Determine the [x, y] coordinate at the center of the cell enclosing the given text.  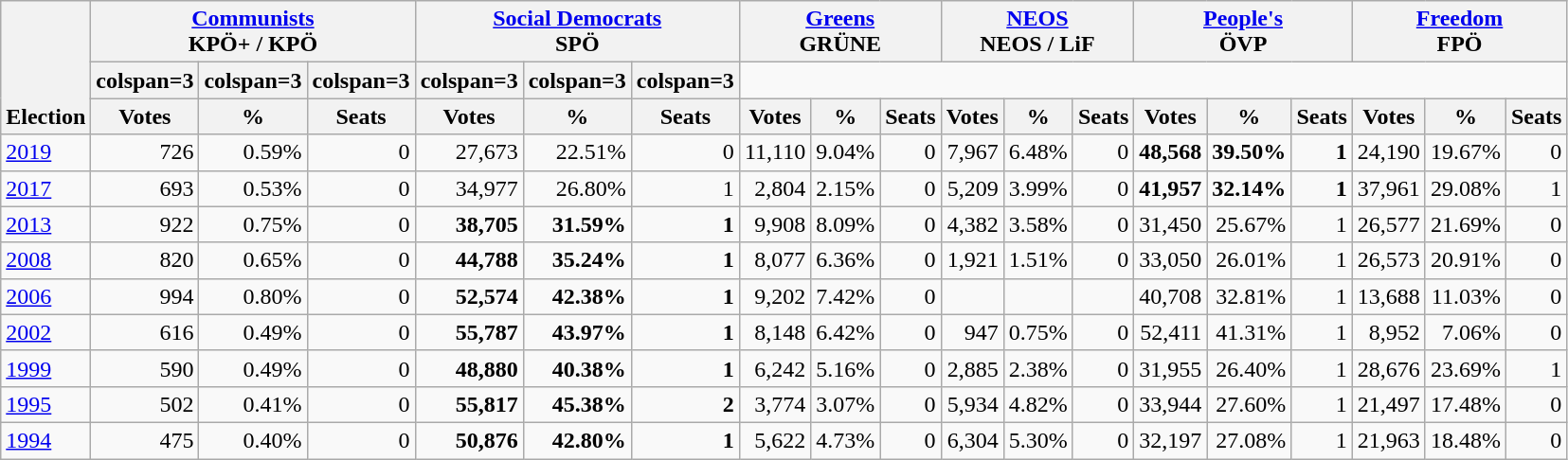
2,885 [972, 368]
5.30% [1038, 440]
2019 [45, 152]
27.08% [1249, 440]
5.16% [845, 368]
9,202 [775, 296]
34,977 [469, 188]
2013 [45, 224]
33,050 [1171, 260]
GreensGRÜNE [839, 32]
8,148 [775, 332]
8.09% [845, 224]
21,963 [1389, 440]
11,110 [775, 152]
26.80% [577, 188]
3.07% [845, 404]
26.40% [1249, 368]
44,788 [469, 260]
947 [972, 332]
7.42% [845, 296]
8,077 [775, 260]
24,190 [1389, 152]
0.65% [253, 260]
38,705 [469, 224]
4,382 [972, 224]
21.69% [1465, 224]
39.50% [1249, 152]
475 [145, 440]
2017 [45, 188]
994 [145, 296]
55,817 [469, 404]
0.53% [253, 188]
CommunistsKPÖ+ / KPÖ [253, 32]
41.31% [1249, 332]
52,574 [469, 296]
43.97% [577, 332]
40.38% [577, 368]
20.91% [1465, 260]
FreedomFPÖ [1459, 32]
820 [145, 260]
616 [145, 332]
0.59% [253, 152]
31,450 [1171, 224]
Election [45, 68]
502 [145, 404]
29.08% [1465, 188]
6.48% [1038, 152]
41,957 [1171, 188]
2.38% [1038, 368]
2.15% [845, 188]
26.01% [1249, 260]
23.69% [1465, 368]
48,568 [1171, 152]
1995 [45, 404]
2006 [45, 296]
21,497 [1389, 404]
0.40% [253, 440]
40,708 [1171, 296]
26,577 [1389, 224]
3.58% [1038, 224]
3,774 [775, 404]
9,908 [775, 224]
5,209 [972, 188]
42.80% [577, 440]
6,304 [972, 440]
2008 [45, 260]
52,411 [1171, 332]
33,944 [1171, 404]
People'sÖVP [1243, 32]
922 [145, 224]
19.67% [1465, 152]
7,967 [972, 152]
26,573 [1389, 260]
1,921 [972, 260]
726 [145, 152]
4.82% [1038, 404]
28,676 [1389, 368]
22.51% [577, 152]
17.48% [1465, 404]
35.24% [577, 260]
4.73% [845, 440]
1999 [45, 368]
9.04% [845, 152]
5,934 [972, 404]
55,787 [469, 332]
NEOSNEOS / LiF [1037, 32]
32.14% [1249, 188]
2 [685, 404]
0.41% [253, 404]
7.06% [1465, 332]
2002 [45, 332]
18.48% [1465, 440]
11.03% [1465, 296]
31,955 [1171, 368]
Social DemocratsSPÖ [577, 32]
45.38% [577, 404]
3.99% [1038, 188]
13,688 [1389, 296]
6.42% [845, 332]
48,880 [469, 368]
32,197 [1171, 440]
25.67% [1249, 224]
37,961 [1389, 188]
6.36% [845, 260]
50,876 [469, 440]
0.80% [253, 296]
27.60% [1249, 404]
5,622 [775, 440]
2,804 [775, 188]
8,952 [1389, 332]
27,673 [469, 152]
1.51% [1038, 260]
32.81% [1249, 296]
31.59% [577, 224]
42.38% [577, 296]
6,242 [775, 368]
590 [145, 368]
1994 [45, 440]
693 [145, 188]
